Provide the [X, Y] coordinate of the cell's center where the given text is located.  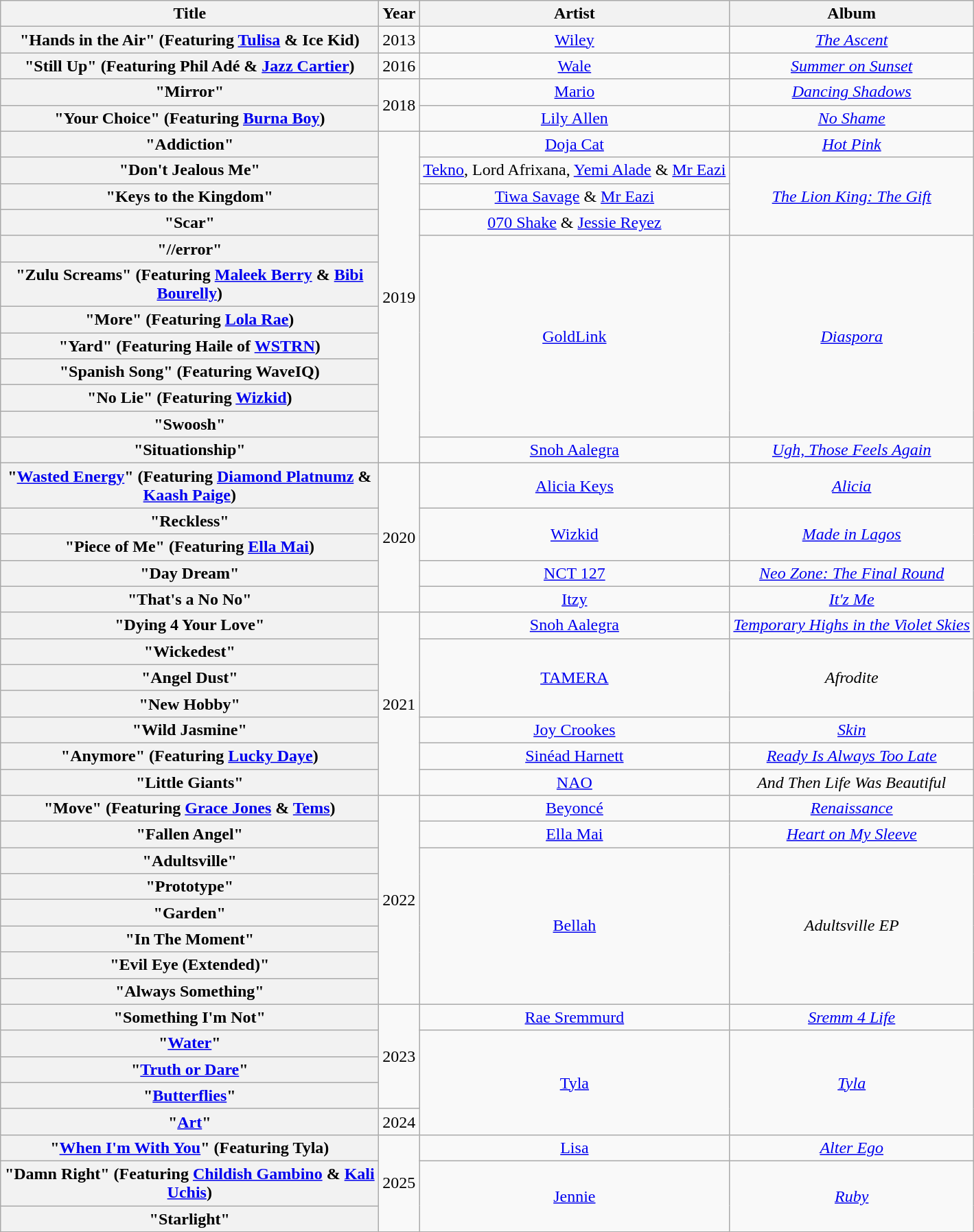
Rae Sremmurd [575, 1017]
"Swoosh" [189, 424]
GoldLink [575, 336]
"Truth or Dare" [189, 1069]
Mario [575, 92]
Jennie [575, 1196]
"Fallen Angel" [189, 835]
2018 [399, 105]
"When I'm With You" (Featuring Tyla) [189, 1148]
2020 [399, 538]
2022 [399, 900]
Beyoncé [575, 809]
The Lion King: The Gift [852, 196]
Artist [575, 14]
Temporary Highs in the Violet Skies [852, 625]
Adultsville EP [852, 926]
"Day Dream" [189, 573]
"Garden" [189, 913]
"Reckless" [189, 521]
"Wasted Energy" (Featuring Diamond Platnumz & Kaash Paige) [189, 486]
"Addiction" [189, 144]
"Hands in the Air" (Featuring Tulisa & Ice Kid) [189, 40]
"Dying 4 Your Love" [189, 625]
Tekno, Lord Afrixana, Yemi Alade & Mr Eazi [575, 170]
Title [189, 14]
"Something I'm Not" [189, 1017]
2025 [399, 1183]
"//error" [189, 248]
Ugh, Those Feels Again [852, 450]
Made in Lagos [852, 534]
"In The Moment" [189, 939]
Wale [575, 66]
"More" (Featuring Lola Rae) [189, 319]
"Situationship" [189, 450]
Renaissance [852, 809]
"New Hobby" [189, 704]
"Scar" [189, 222]
Ready Is Always Too Late [852, 756]
"Don't Jealous Me" [189, 170]
2024 [399, 1121]
TAMERA [575, 677]
Skin [852, 730]
Tiwa Savage & Mr Eazi [575, 196]
And Then Life Was Beautiful [852, 782]
Sinéad Harnett [575, 756]
"Evil Eye (Extended)" [189, 965]
"Wild Jasmine" [189, 730]
Alicia Keys [575, 486]
Sremm 4 Life [852, 1017]
NCT 127 [575, 573]
It'z Me [852, 599]
"Adultsville" [189, 861]
2013 [399, 40]
"Zulu Screams" (Featuring Maleek Berry & Bibi Bourelly) [189, 284]
"That's a No No" [189, 599]
Dancing Shadows [852, 92]
"Spanish Song" (Featuring WaveIQ) [189, 372]
Neo Zone: The Final Round [852, 573]
"Always Something" [189, 991]
"Anymore" (Featuring Lucky Daye) [189, 756]
Heart on My Sleeve [852, 835]
Wizkid [575, 534]
"Mirror" [189, 92]
"Keys to the Kingdom" [189, 196]
NAO [575, 782]
Wiley [575, 40]
"Angel Dust" [189, 677]
"Your Choice" (Featuring Burna Boy) [189, 118]
Hot Pink [852, 144]
Year [399, 14]
Afrodite [852, 677]
"Water" [189, 1043]
Joy Crookes [575, 730]
No Shame [852, 118]
"Piece of Me" (Featuring Ella Mai) [189, 547]
Alter Ego [852, 1148]
070 Shake & Jessie Reyez [575, 222]
Lisa [575, 1148]
Summer on Sunset [852, 66]
Lily Allen [575, 118]
"Little Giants" [189, 782]
Doja Cat [575, 144]
"No Lie" (Featuring Wizkid) [189, 398]
2019 [399, 297]
"Wickedest" [189, 651]
Diaspora [852, 336]
2021 [399, 704]
"Yard" (Featuring Haile of WSTRN) [189, 345]
Ella Mai [575, 835]
"Starlight" [189, 1218]
Ruby [852, 1196]
"Prototype" [189, 887]
Album [852, 14]
2023 [399, 1056]
"Move" (Featuring Grace Jones & Tems) [189, 809]
"Damn Right" (Featuring Childish Gambino & Kali Uchis) [189, 1183]
"Art" [189, 1121]
"Still Up" (Featuring Phil Adé & Jazz Cartier) [189, 66]
"Butterflies" [189, 1095]
Itzy [575, 599]
Bellah [575, 926]
2016 [399, 66]
Alicia [852, 486]
The Ascent [852, 40]
